Capture the cell that displays the provided text and extract its (x, y) central coordinate. 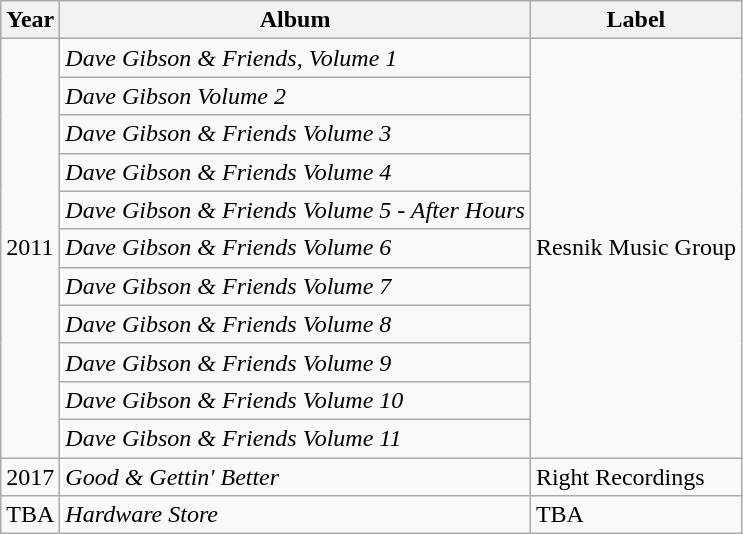
Dave Gibson & Friends Volume 6 (296, 248)
Dave Gibson & Friends Volume 9 (296, 362)
Dave Gibson & Friends Volume 7 (296, 286)
Dave Gibson & Friends Volume 11 (296, 438)
Dave Gibson & Friends Volume 4 (296, 172)
Dave Gibson Volume 2 (296, 96)
Dave Gibson & Friends Volume 3 (296, 134)
Dave Gibson & Friends Volume 8 (296, 324)
Good & Gettin' Better (296, 477)
Dave Gibson & Friends Volume 5 - After Hours (296, 210)
Dave Gibson & Friends Volume 10 (296, 400)
2011 (30, 248)
Resnik Music Group (636, 248)
Album (296, 20)
Label (636, 20)
Hardware Store (296, 515)
Right Recordings (636, 477)
2017 (30, 477)
Year (30, 20)
Dave Gibson & Friends, Volume 1 (296, 58)
